Determine the (X, Y) coordinate at the center of the cell enclosing the given text.  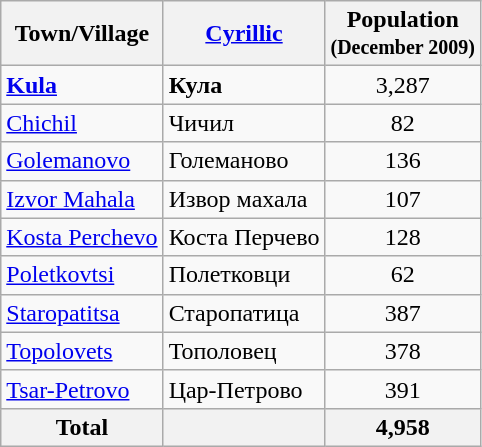
3,287 (403, 85)
Кула (244, 85)
Kosta Perchevo (82, 237)
378 (403, 351)
62 (403, 275)
Коста Перчево (244, 237)
Чичил (244, 123)
Cyrillic (244, 34)
4,958 (403, 427)
Total (82, 427)
Тополовец (244, 351)
Полетковци (244, 275)
391 (403, 389)
128 (403, 237)
Chichil (82, 123)
387 (403, 313)
Kula (82, 85)
Staropatitsa (82, 313)
Извор махала (244, 199)
Poletkovtsi (82, 275)
Population(December 2009) (403, 34)
Старопатица (244, 313)
Golemanovo (82, 161)
136 (403, 161)
Topolovets (82, 351)
82 (403, 123)
Tsar-Petrovo (82, 389)
107 (403, 199)
Големаново (244, 161)
Цар-Петрово (244, 389)
Izvor Mahala (82, 199)
Town/Village (82, 34)
